Find where the given text appears and provide that cell's center as [X, Y] coordinate. 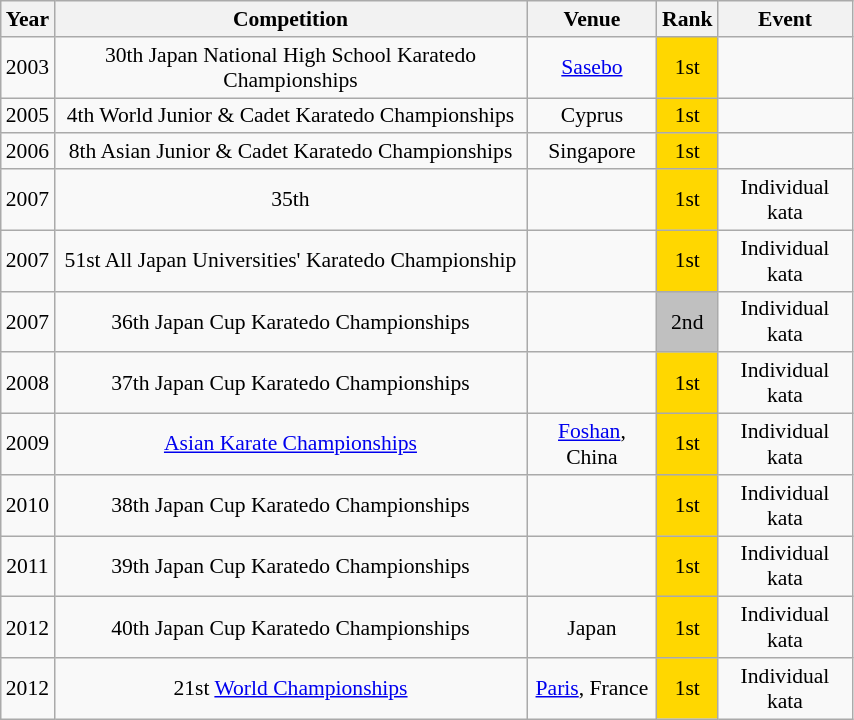
38th Japan Cup Karatedo Championships [290, 506]
51st All Japan Universities' Karatedo Championship [290, 260]
2006 [28, 152]
30th Japan National High School Karatedo Championships [290, 68]
Competition [290, 19]
2nd [688, 322]
37th Japan Cup Karatedo Championships [290, 384]
Foshan, China [592, 444]
40th Japan Cup Karatedo Championships [290, 628]
Year [28, 19]
8th Asian Junior & Cadet Karatedo Championships [290, 152]
2003 [28, 68]
Sasebo [592, 68]
2011 [28, 566]
Paris, France [592, 688]
4th World Junior & Cadet Karatedo Championships [290, 116]
Rank [688, 19]
35th [290, 200]
Event [786, 19]
39th Japan Cup Karatedo Championships [290, 566]
Asian Karate Championships [290, 444]
2005 [28, 116]
36th Japan Cup Karatedo Championships [290, 322]
2008 [28, 384]
2010 [28, 506]
21st World Championships [290, 688]
2009 [28, 444]
Venue [592, 19]
Singapore [592, 152]
Cyprus [592, 116]
Japan [592, 628]
